For the text-containing cell, return its midpoint in (x, y) coordinate format. 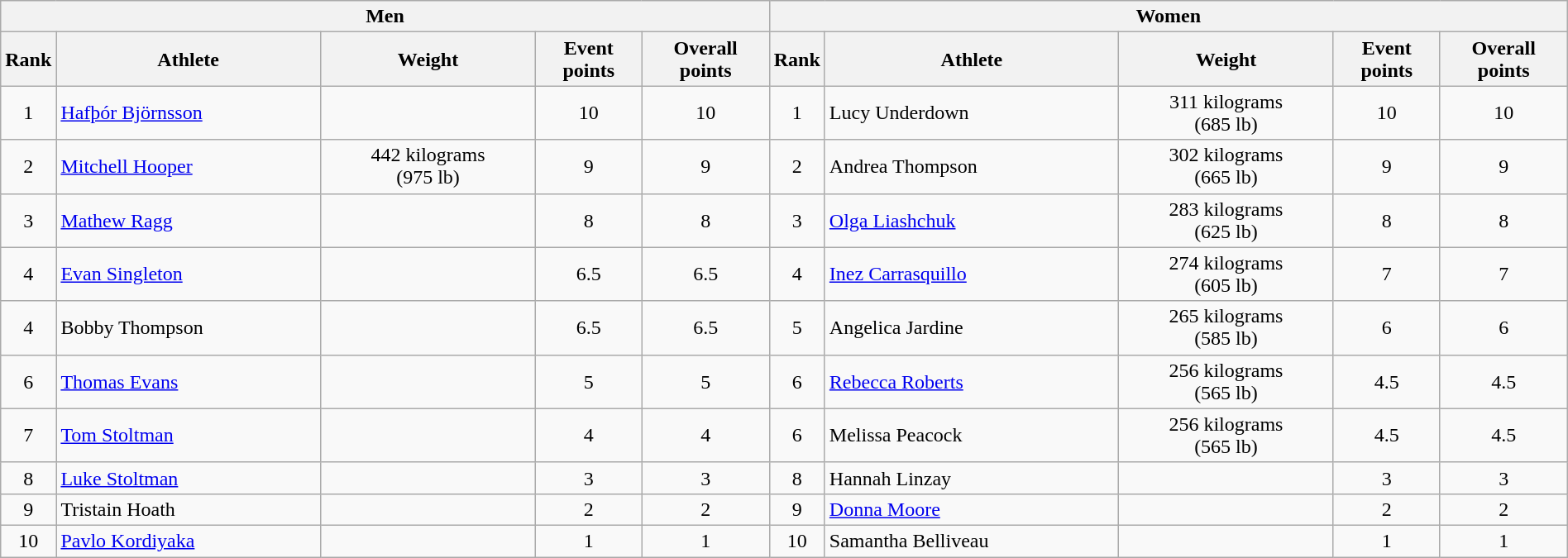
Lucy Underdown (971, 112)
Olga Liashchuk (971, 220)
442 kilograms (975 lb) (428, 167)
Evan Singleton (189, 274)
Samantha Belliveau (971, 541)
Mathew Ragg (189, 220)
Thomas Evans (189, 382)
Women (1168, 17)
Donna Moore (971, 509)
Melissa Peacock (971, 435)
Tristain Hoath (189, 509)
265 kilograms (585 lb) (1226, 327)
283 kilograms (625 lb) (1226, 220)
Tom Stoltman (189, 435)
Hannah Linzay (971, 478)
Bobby Thompson (189, 327)
Andrea Thompson (971, 167)
Luke Stoltman (189, 478)
Inez Carrasquillo (971, 274)
Angelica Jardine (971, 327)
Rebecca Roberts (971, 382)
302 kilograms (665 lb) (1226, 167)
274 kilograms (605 lb) (1226, 274)
Men (385, 17)
Mitchell Hooper (189, 167)
311 kilograms (685 lb) (1226, 112)
Hafþór Björnsson (189, 112)
Pavlo Kordiyaka (189, 541)
